Return the [X, Y] coordinate for the center point of the cell that contains the specified text.  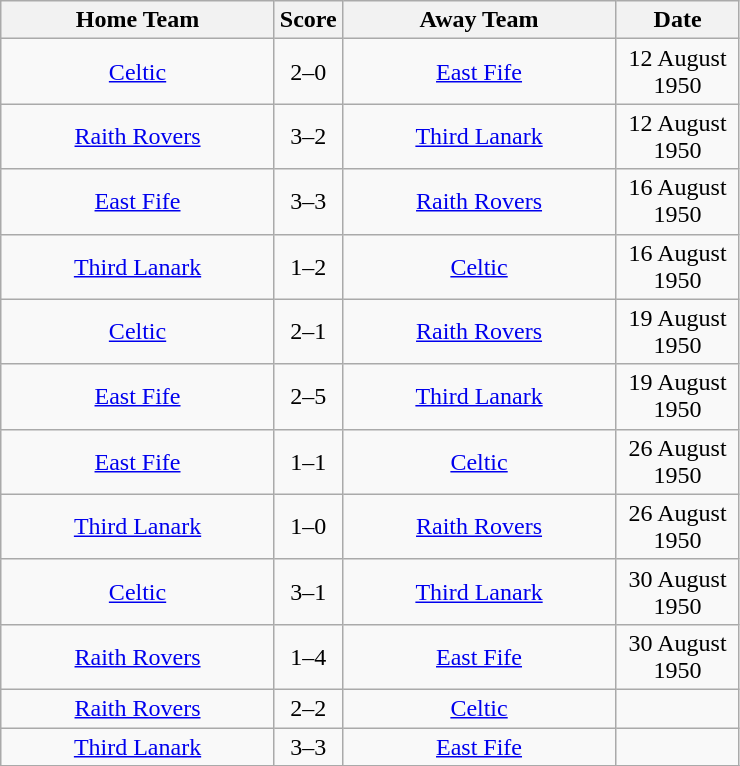
1–2 [308, 266]
1–4 [308, 656]
1–0 [308, 526]
3–1 [308, 592]
2–0 [308, 72]
2–1 [308, 332]
Score [308, 20]
Date [678, 20]
3–2 [308, 136]
2–2 [308, 708]
2–5 [308, 396]
1–1 [308, 462]
Home Team [138, 20]
Away Team [479, 20]
